Capture the cell that displays the provided text and extract its (x, y) central coordinate. 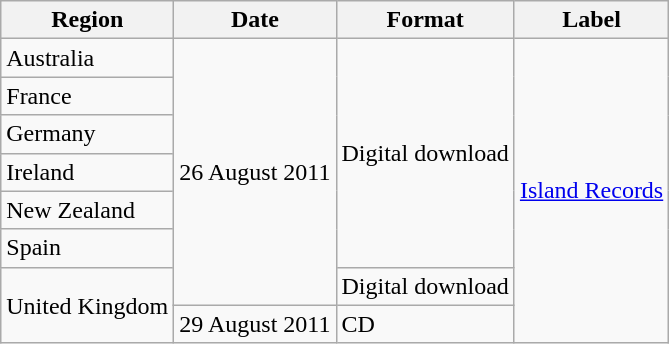
Ireland (88, 172)
Germany (88, 134)
France (88, 96)
Date (255, 20)
New Zealand (88, 210)
Label (591, 20)
Australia (88, 58)
United Kingdom (88, 305)
26 August 2011 (255, 172)
Spain (88, 248)
Region (88, 20)
Island Records (591, 191)
Format (425, 20)
CD (425, 324)
29 August 2011 (255, 324)
